Identify which cell holds the provided text, then report its (x, y) central coordinate. 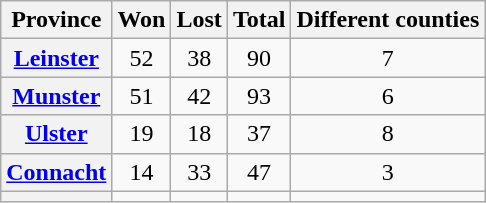
38 (199, 58)
19 (142, 134)
8 (388, 134)
90 (259, 58)
Ulster (56, 134)
3 (388, 172)
Province (56, 20)
37 (259, 134)
6 (388, 96)
51 (142, 96)
18 (199, 134)
Total (259, 20)
Different counties (388, 20)
52 (142, 58)
Munster (56, 96)
Lost (199, 20)
14 (142, 172)
Won (142, 20)
7 (388, 58)
93 (259, 96)
42 (199, 96)
47 (259, 172)
33 (199, 172)
Leinster (56, 58)
Connacht (56, 172)
